Search for the cell housing the specified text and yield its [X, Y] center coordinate. 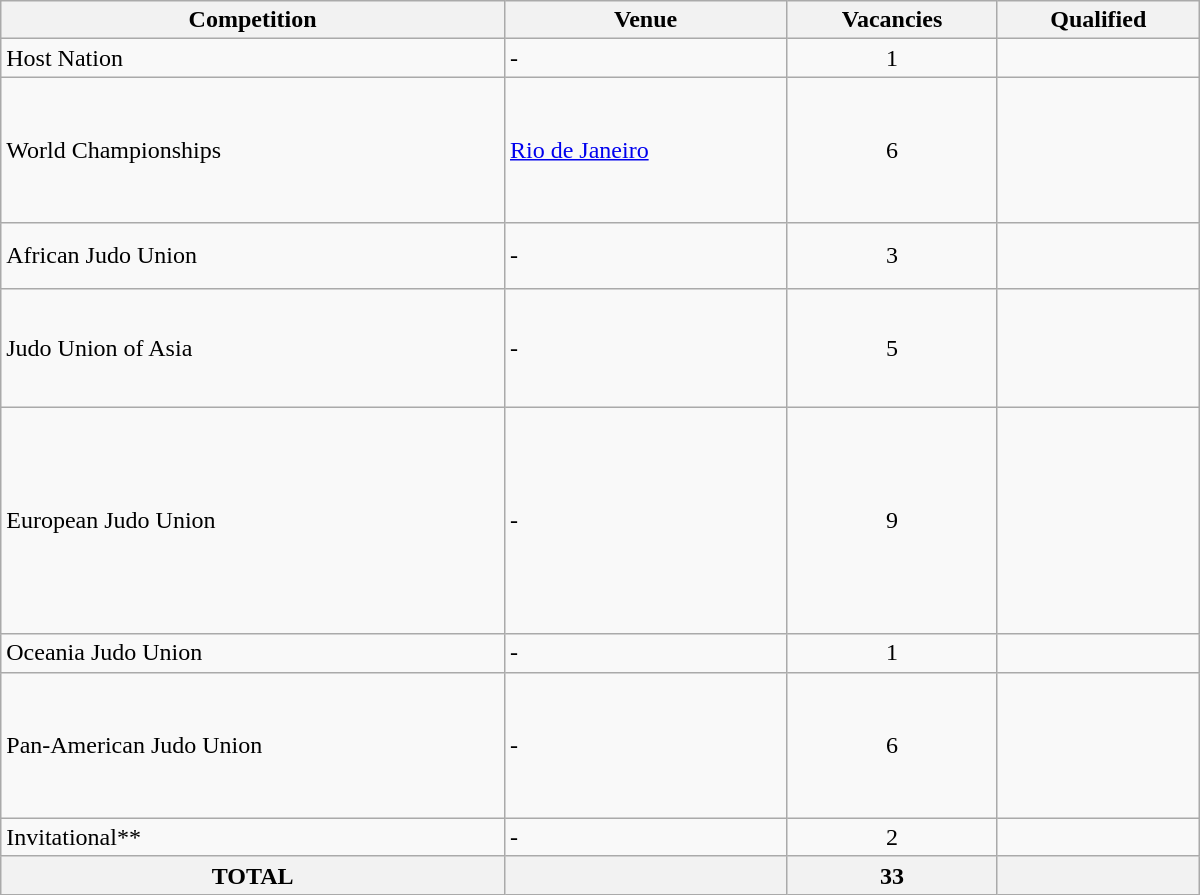
33 [892, 875]
Qualified [1098, 20]
Invitational** [253, 837]
Vacancies [892, 20]
Host Nation [253, 58]
European Judo Union [253, 520]
Oceania Judo Union [253, 653]
TOTAL [253, 875]
5 [892, 348]
Rio de Janeiro [645, 150]
Judo Union of Asia [253, 348]
World Championships [253, 150]
3 [892, 256]
Pan-American Judo Union [253, 745]
Venue [645, 20]
Competition [253, 20]
African Judo Union [253, 256]
9 [892, 520]
2 [892, 837]
